Pinpoint the cell where the given text exists, returning its (X, Y) midpoint coordinate. 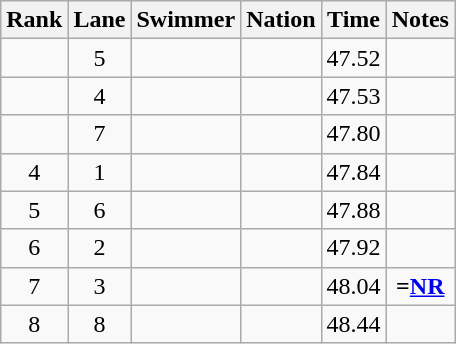
Notes (420, 20)
Rank (34, 20)
Lane (100, 20)
Swimmer (186, 20)
=NR (420, 286)
47.52 (354, 58)
Time (354, 20)
47.84 (354, 172)
47.53 (354, 96)
47.92 (354, 248)
48.44 (354, 324)
47.88 (354, 210)
Nation (281, 20)
2 (100, 248)
47.80 (354, 134)
1 (100, 172)
3 (100, 286)
48.04 (354, 286)
